Extract the [x, y] coordinate from the center of the cell holding the provided text.  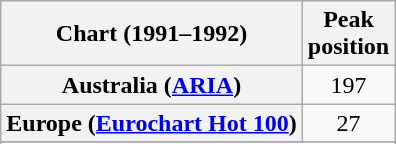
Australia (ARIA) [152, 85]
Peakposition [348, 34]
Europe (Eurochart Hot 100) [152, 123]
27 [348, 123]
Chart (1991–1992) [152, 34]
197 [348, 85]
